Pinpoint the cell where the given text exists, returning its (x, y) midpoint coordinate. 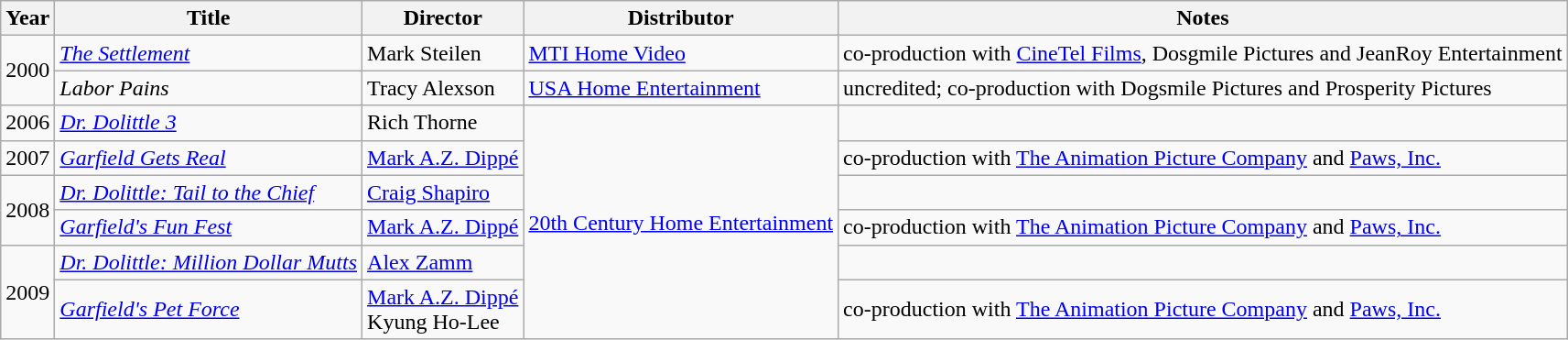
Dr. Dolittle: Tail to the Chief (209, 192)
Year (27, 18)
2007 (27, 158)
Distributor (681, 18)
Director (443, 18)
Mark Steilen (443, 53)
uncredited; co-production with Dogsmile Pictures and Prosperity Pictures (1203, 88)
Mark A.Z. DippéKyung Ho-Lee (443, 310)
2008 (27, 210)
Rich Thorne (443, 123)
Labor Pains (209, 88)
2000 (27, 71)
co-production with CineTel Films, Dosgmile Pictures and JeanRoy Entertainment (1203, 53)
Garfield's Pet Force (209, 310)
Tracy Alexson (443, 88)
Notes (1203, 18)
Dr. Dolittle 3 (209, 123)
Craig Shapiro (443, 192)
MTI Home Video (681, 53)
Alex Zamm (443, 262)
2006 (27, 123)
Dr. Dolittle: Million Dollar Mutts (209, 262)
Garfield's Fun Fest (209, 227)
The Settlement (209, 53)
Title (209, 18)
2009 (27, 291)
Garfield Gets Real (209, 158)
20th Century Home Entertainment (681, 222)
USA Home Entertainment (681, 88)
